Locate the cell with the specified text and output its [X, Y] center coordinate. 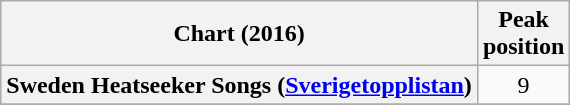
Chart (2016) [240, 34]
9 [523, 85]
Peakposition [523, 34]
Sweden Heatseeker Songs (Sverigetopplistan) [240, 85]
